Find where the given text appears and provide that cell's center as [x, y] coordinate. 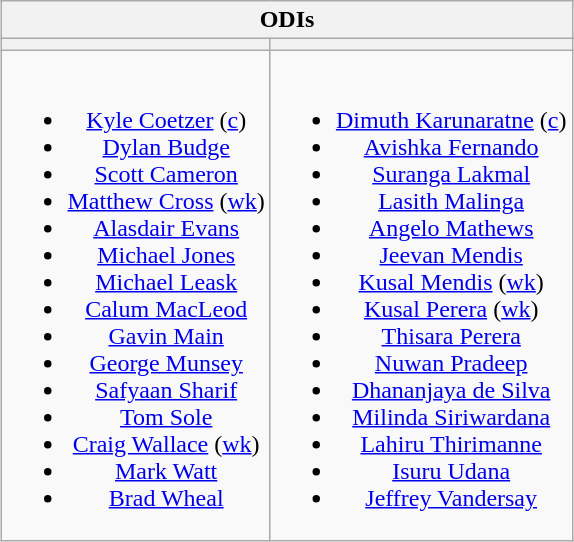
ODIs [287, 20]
